Determine the (X, Y) coordinate at the center of the cell enclosing the given text.  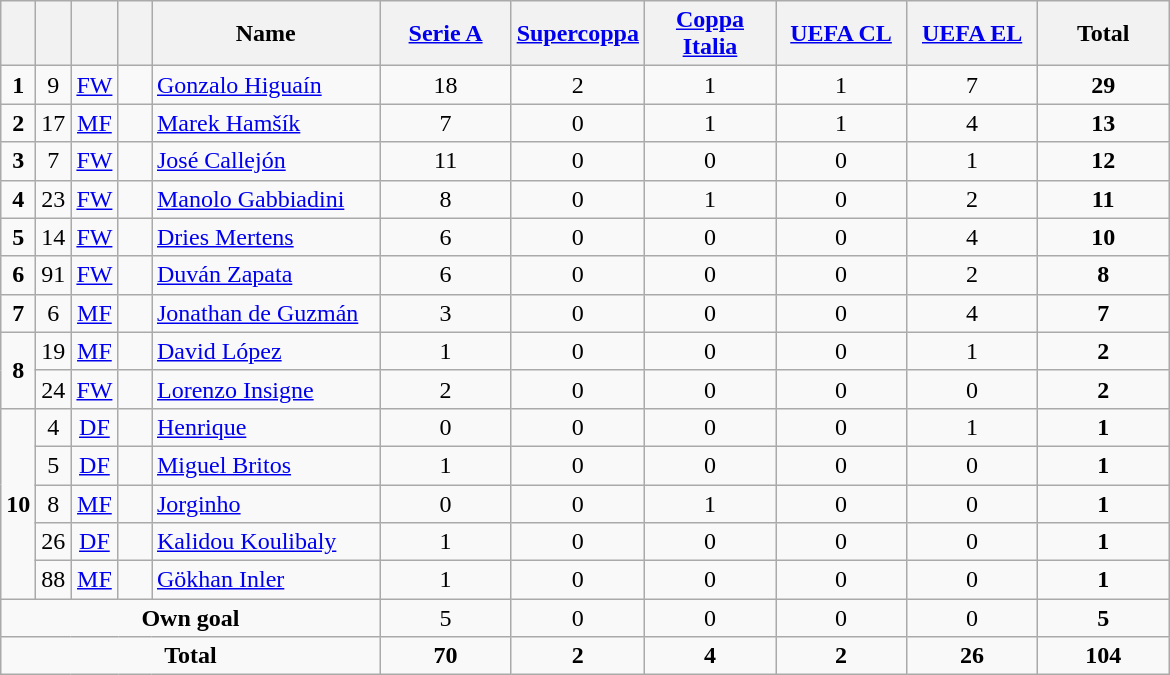
Gökhan Inler (266, 580)
17 (54, 123)
José Callejón (266, 161)
19 (54, 351)
24 (54, 389)
23 (54, 199)
Miguel Britos (266, 465)
Kalidou Koulibaly (266, 542)
Marek Hamšík (266, 123)
Jonathan de Guzmán (266, 313)
Lorenzo Insigne (266, 389)
Dries Mertens (266, 237)
Name (266, 34)
18 (446, 85)
104 (1104, 656)
Gonzalo Higuaín (266, 85)
Henrique (266, 427)
UEFA EL (972, 34)
29 (1104, 85)
88 (54, 580)
Duván Zapata (266, 275)
UEFA CL (842, 34)
Serie A (446, 34)
David López (266, 351)
Manolo Gabbiadini (266, 199)
Supercoppa (578, 34)
Jorginho (266, 503)
13 (1104, 123)
9 (54, 85)
Coppa Italia (710, 34)
Own goal (190, 618)
12 (1104, 161)
91 (54, 275)
70 (446, 656)
14 (54, 237)
